From the cell containing the given text, extract its center point as [x, y] coordinate. 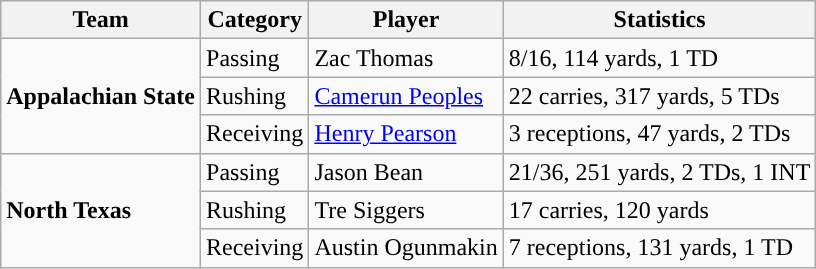
Henry Pearson [406, 134]
17 carries, 120 yards [660, 210]
Tre Siggers [406, 210]
Category [255, 20]
Player [406, 20]
Zac Thomas [406, 58]
Austin Ogunmakin [406, 248]
3 receptions, 47 yards, 2 TDs [660, 134]
Camerun Peoples [406, 96]
21/36, 251 yards, 2 TDs, 1 INT [660, 172]
Jason Bean [406, 172]
Appalachian State [101, 96]
8/16, 114 yards, 1 TD [660, 58]
Statistics [660, 20]
North Texas [101, 210]
22 carries, 317 yards, 5 TDs [660, 96]
Team [101, 20]
7 receptions, 131 yards, 1 TD [660, 248]
